Pinpoint the cell where the given text exists, returning its [x, y] midpoint coordinate. 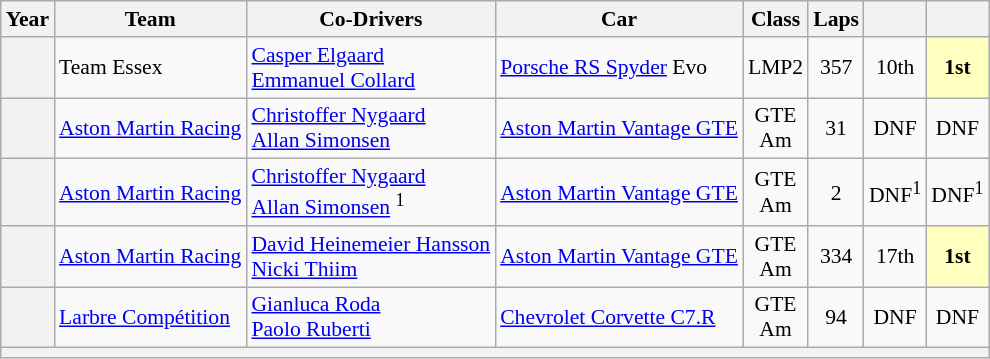
Christoffer Nygaard Allan Simonsen [370, 128]
94 [836, 318]
Larbre Compétition [150, 318]
LMP2 [776, 68]
Year [28, 19]
Team Essex [150, 68]
10th [895, 68]
Laps [836, 19]
Car [619, 19]
Class [776, 19]
Team [150, 19]
Casper Elgaard Emmanuel Collard [370, 68]
334 [836, 256]
Co-Drivers [370, 19]
17th [895, 256]
David Heinemeier Hansson Nicki Thiim [370, 256]
357 [836, 68]
31 [836, 128]
Porsche RS Spyder Evo [619, 68]
Christoffer Nygaard Allan Simonsen 1 [370, 192]
Gianluca Roda Paolo Ruberti [370, 318]
2 [836, 192]
Chevrolet Corvette C7.R [619, 318]
